Return the [x, y] coordinate for the center point of the cell that contains the specified text.  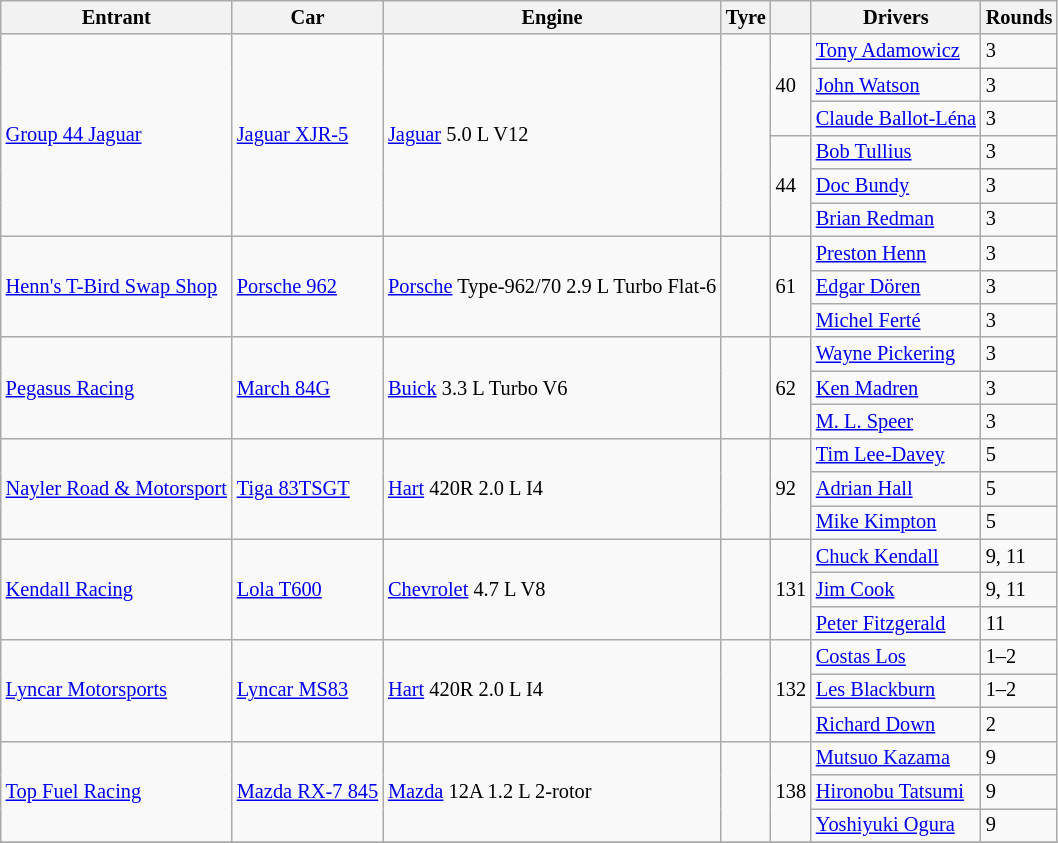
Group 44 Jaguar [116, 135]
Doc Bundy [896, 186]
Les Blackburn [896, 690]
61 [791, 286]
Edgar Dören [896, 287]
Claude Ballot-Léna [896, 118]
Michel Ferté [896, 320]
40 [791, 84]
Preston Henn [896, 253]
Porsche Type-962/70 2.9 L Turbo Flat-6 [552, 286]
Tim Lee-Davey [896, 455]
Buick 3.3 L Turbo V6 [552, 388]
Drivers [896, 17]
Chevrolet 4.7 L V8 [552, 590]
Nayler Road & Motorsport [116, 488]
Bob Tullius [896, 152]
Mike Kimpton [896, 522]
Costas Los [896, 657]
Henn's T-Bird Swap Shop [116, 286]
March 84G [308, 388]
Jim Cook [896, 589]
Entrant [116, 17]
Lola T600 [308, 590]
Lyncar Motorsports [116, 690]
Rounds [1020, 17]
Adrian Hall [896, 489]
Ken Madren [896, 388]
Lyncar MS83 [308, 690]
11 [1020, 623]
Engine [552, 17]
2 [1020, 724]
Pegasus Racing [116, 388]
Peter Fitzgerald [896, 623]
Tiga 83TSGT [308, 488]
Chuck Kendall [896, 556]
Car [308, 17]
132 [791, 690]
Mutsuo Kazama [896, 758]
44 [791, 186]
Richard Down [896, 724]
M. L. Speer [896, 421]
John Watson [896, 85]
Mazda RX-7 845 [308, 792]
Top Fuel Racing [116, 792]
Kendall Racing [116, 590]
Brian Redman [896, 219]
92 [791, 488]
Wayne Pickering [896, 354]
Yoshiyuki Ogura [896, 825]
Hironobu Tatsumi [896, 791]
Porsche 962 [308, 286]
Jaguar XJR-5 [308, 135]
Jaguar 5.0 L V12 [552, 135]
131 [791, 590]
Tony Adamowicz [896, 51]
62 [791, 388]
Mazda 12A 1.2 L 2-rotor [552, 792]
138 [791, 792]
Tyre [746, 17]
